Capture the cell that displays the provided text and extract its [x, y] central coordinate. 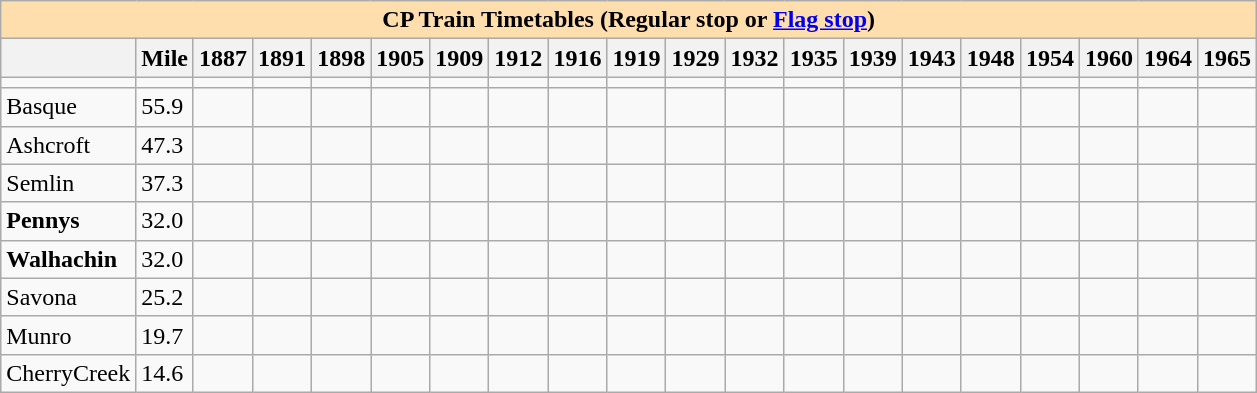
1929 [696, 58]
1960 [1108, 58]
1891 [282, 58]
1919 [636, 58]
47.3 [165, 145]
14.6 [165, 373]
1909 [460, 58]
1905 [400, 58]
19.7 [165, 335]
Semlin [68, 183]
1943 [932, 58]
Munro [68, 335]
55.9 [165, 107]
1954 [1050, 58]
1964 [1168, 58]
1939 [872, 58]
1948 [990, 58]
1887 [222, 58]
Basque [68, 107]
1912 [518, 58]
1916 [578, 58]
Mile [165, 58]
Savona [68, 297]
1965 [1228, 58]
CherryCreek [68, 373]
Walhachin [68, 259]
1932 [754, 58]
1935 [814, 58]
CP Train Timetables (Regular stop or Flag stop) [629, 20]
Pennys [68, 221]
1898 [342, 58]
Ashcroft [68, 145]
37.3 [165, 183]
25.2 [165, 297]
